Output the (X, Y) coordinate of the center of the cell containing the given text.  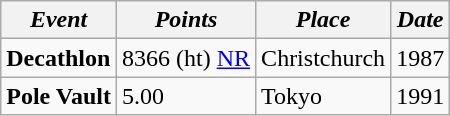
Tokyo (324, 96)
Decathlon (59, 58)
Christchurch (324, 58)
Date (420, 20)
1991 (420, 96)
Points (186, 20)
1987 (420, 58)
8366 (ht) NR (186, 58)
5.00 (186, 96)
Event (59, 20)
Place (324, 20)
Pole Vault (59, 96)
